For the text-containing cell, return its midpoint in (x, y) coordinate format. 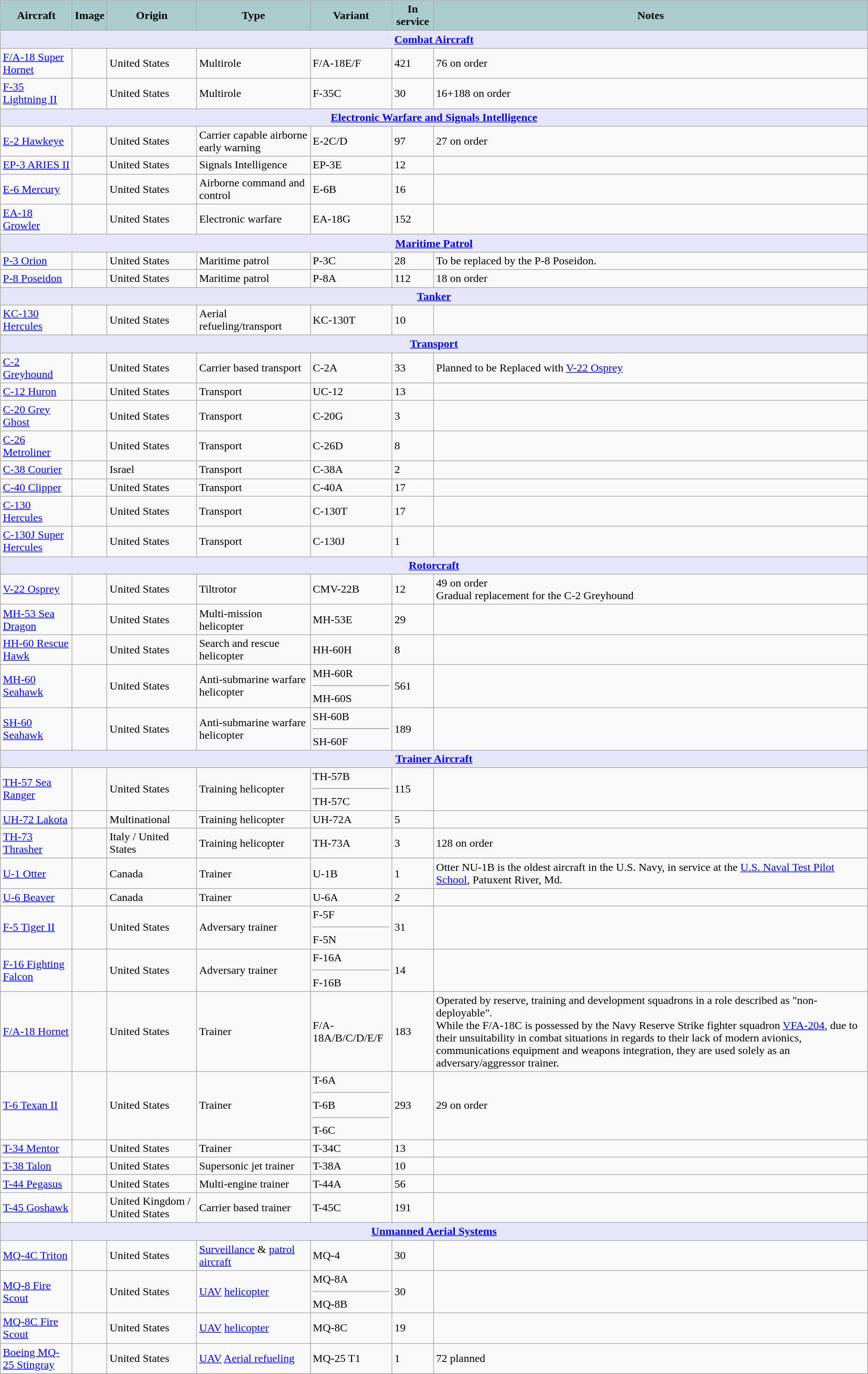
Origin (152, 16)
KC-130 Hercules (36, 320)
C-20 Grey Ghost (36, 415)
F-35C (351, 94)
Boeing MQ-25 Stingray (36, 1359)
Search and rescue helicopter (253, 649)
TH-73A (351, 843)
Tiltrotor (253, 589)
To be replaced by the P-8 Poseidon. (651, 261)
28 (413, 261)
MQ-8 Fire Scout (36, 1292)
Multi-engine trainer (253, 1183)
F/A-18E/F (351, 63)
EA-18G (351, 219)
U-1 Otter (36, 874)
U-6 Beaver (36, 897)
MQ-25 T1 (351, 1359)
T-38 Talon (36, 1166)
Carrier capable airborne early warning (253, 141)
C-2A (351, 368)
Type (253, 16)
UAV Aerial refueling (253, 1359)
T-6 Texan II (36, 1106)
C-130J Super Hercules (36, 542)
Supersonic jet trainer (253, 1166)
EP-3E (351, 165)
C-26D (351, 446)
18 on order (651, 278)
C-130 Hercules (36, 511)
In service (413, 16)
T-34C (351, 1148)
MQ-4C Triton (36, 1255)
TH-57BTH-57C (351, 789)
Multinational (152, 819)
C-2 Greyhound (36, 368)
561 (413, 686)
MH-53 Sea Dragon (36, 620)
152 (413, 219)
Signals Intelligence (253, 165)
Tanker (434, 296)
T-34 Mentor (36, 1148)
C-20G (351, 415)
E-6 Mercury (36, 189)
76 on order (651, 63)
14 (413, 970)
29 (413, 620)
UH-72A (351, 819)
MH-53E (351, 620)
C-26 Metroliner (36, 446)
E-2C/D (351, 141)
293 (413, 1106)
T-38A (351, 1166)
Electronic Warfare and Signals Intelligence (434, 117)
Carrier based transport (253, 368)
183 (413, 1031)
TH-57 Sea Ranger (36, 789)
29 on order (651, 1106)
F/A-18 Hornet (36, 1031)
C-38 Courier (36, 470)
Multi-mission helicopter (253, 620)
F-16 Fighting Falcon (36, 970)
P-3C (351, 261)
E-6B (351, 189)
189 (413, 729)
F-35 Lightning II (36, 94)
191 (413, 1208)
112 (413, 278)
T-44A (351, 1183)
Israel (152, 470)
UH-72 Lakota (36, 819)
T-44 Pegasus (36, 1183)
C-38A (351, 470)
Notes (651, 16)
72 planned (651, 1359)
Combat Aircraft (434, 39)
128 on order (651, 843)
SH-60 Seahawk (36, 729)
F/A-18 Super Hornet (36, 63)
Italy / United States (152, 843)
Otter NU-1B is the oldest aircraft in the U.S. Navy, in service at the U.S. Naval Test Pilot School, Patuxent River, Md. (651, 874)
T-45 Goshawk (36, 1208)
E-2 Hawkeye (36, 141)
CMV-22B (351, 589)
SH-60BSH-60F (351, 729)
EP-3 ARIES II (36, 165)
MH-60RMH-60S (351, 686)
Airborne command and control (253, 189)
27 on order (651, 141)
421 (413, 63)
Image (90, 16)
Carrier based trainer (253, 1208)
U-1B (351, 874)
P-8 Poseidon (36, 278)
19 (413, 1328)
C-130T (351, 511)
MQ-8AMQ-8B (351, 1292)
TH-73 Thrasher (36, 843)
Electronic warfare (253, 219)
V-22 Osprey (36, 589)
16+188 on order (651, 94)
MQ-8C (351, 1328)
C-12 Huron (36, 392)
MH-60 Seahawk (36, 686)
Unmanned Aerial Systems (434, 1231)
16 (413, 189)
F-5 Tiger II (36, 927)
56 (413, 1183)
5 (413, 819)
F-5FF-5N (351, 927)
49 on orderGradual replacement for the C-2 Greyhound (651, 589)
Aircraft (36, 16)
C-130J (351, 542)
T-6AT-6BT-6C (351, 1106)
United Kingdom / United States (152, 1208)
F/A-18A/B/C/D/E/F (351, 1031)
Trainer Aircraft (434, 759)
MQ-4 (351, 1255)
C-40 Clipper (36, 487)
Aerial refueling/transport (253, 320)
Planned to be Replaced with V-22 Osprey (651, 368)
HH-60 Rescue Hawk (36, 649)
Maritime Patrol (434, 243)
U-6A (351, 897)
KC-130T (351, 320)
115 (413, 789)
Rotorcraft (434, 565)
31 (413, 927)
P-8A (351, 278)
33 (413, 368)
EA-18 Growler (36, 219)
HH-60H (351, 649)
MQ-8C Fire Scout (36, 1328)
97 (413, 141)
C-40A (351, 487)
Surveillance & patrol aircraft (253, 1255)
F-16AF-16B (351, 970)
Variant (351, 16)
P-3 Orion (36, 261)
T-45C (351, 1208)
UC-12 (351, 392)
